Extract the [X, Y] coordinate from the center of the cell holding the provided text.  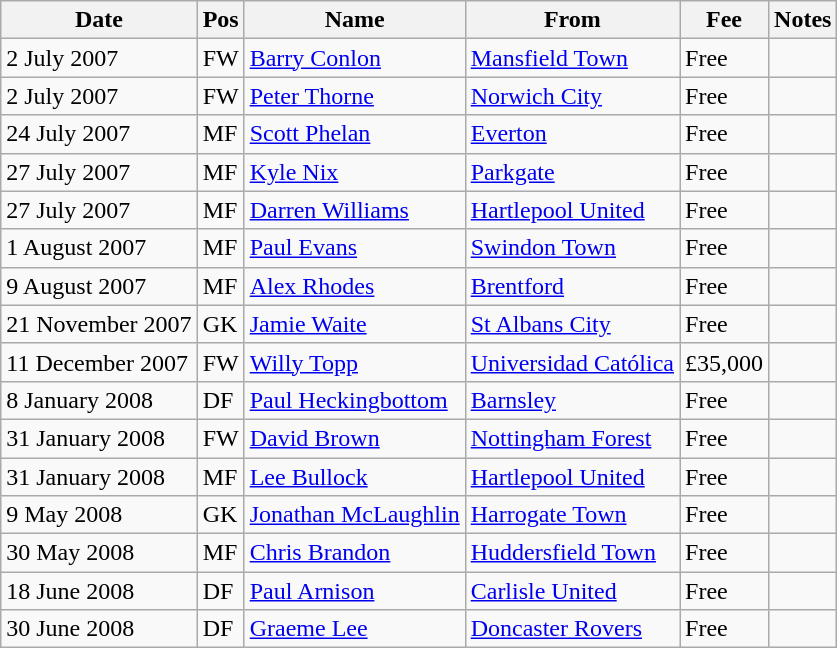
Graeme Lee [354, 629]
Darren Williams [354, 210]
9 August 2007 [99, 286]
Harrogate Town [572, 515]
8 January 2008 [99, 400]
St Albans City [572, 324]
Name [354, 20]
Paul Evans [354, 248]
Doncaster Rovers [572, 629]
24 July 2007 [99, 134]
Carlisle United [572, 591]
Fee [724, 20]
£35,000 [724, 362]
Nottingham Forest [572, 438]
Paul Arnison [354, 591]
Jamie Waite [354, 324]
Chris Brandon [354, 553]
Kyle Nix [354, 172]
Brentford [572, 286]
30 June 2008 [99, 629]
Swindon Town [572, 248]
Date [99, 20]
Peter Thorne [354, 96]
Parkgate [572, 172]
Pos [220, 20]
David Brown [354, 438]
30 May 2008 [99, 553]
18 June 2008 [99, 591]
Willy Topp [354, 362]
21 November 2007 [99, 324]
Huddersfield Town [572, 553]
Paul Heckingbottom [354, 400]
Jonathan McLaughlin [354, 515]
Mansfield Town [572, 58]
Barry Conlon [354, 58]
Everton [572, 134]
11 December 2007 [99, 362]
Universidad Católica [572, 362]
Alex Rhodes [354, 286]
Lee Bullock [354, 477]
Barnsley [572, 400]
Scott Phelan [354, 134]
Norwich City [572, 96]
9 May 2008 [99, 515]
From [572, 20]
1 August 2007 [99, 248]
Notes [803, 20]
